Find where the given text appears and provide that cell's center as [x, y] coordinate. 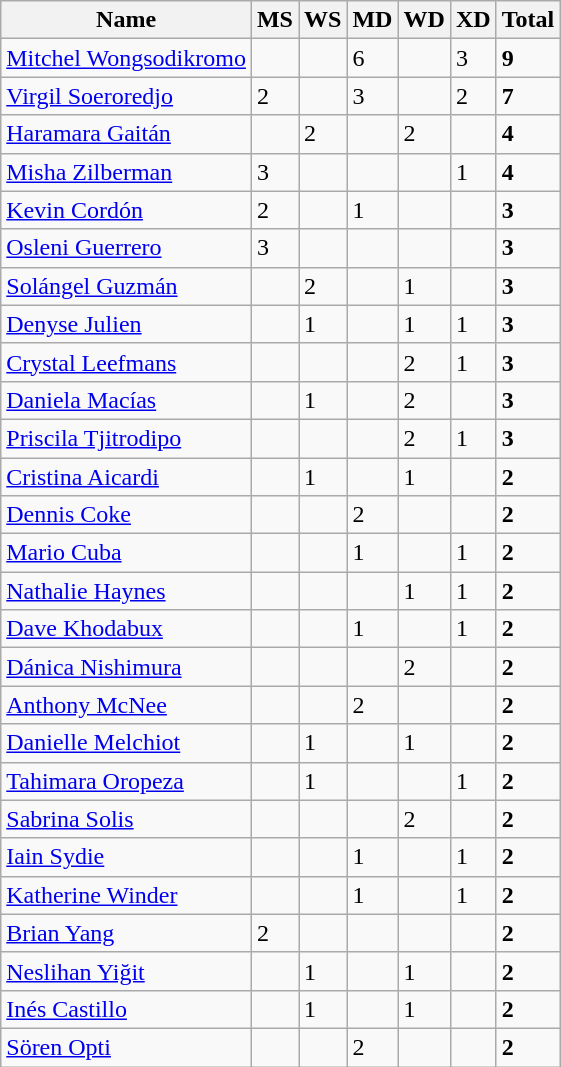
Mitchel Wongsodikromo [126, 58]
Neslihan Yiğit [126, 971]
Virgil Soeroredjo [126, 96]
XD [473, 20]
Cristina Aicardi [126, 477]
Total [528, 20]
Dave Khodabux [126, 629]
Brian Yang [126, 933]
Dennis Coke [126, 515]
7 [528, 96]
Priscila Tjitrodipo [126, 438]
Kevin Cordón [126, 210]
Haramara Gaitán [126, 134]
Osleni Guerrero [126, 248]
Solángel Guzmán [126, 286]
Misha Zilberman [126, 172]
Mario Cuba [126, 553]
Denyse Julien [126, 324]
WS [322, 20]
Katherine Winder [126, 895]
Sabrina Solis [126, 819]
Sören Opti [126, 1047]
Iain Sydie [126, 857]
Anthony McNee [126, 705]
Nathalie Haynes [126, 591]
WD [424, 20]
MS [274, 20]
Daniela Macías [126, 400]
Danielle Melchiot [126, 743]
Tahimara Oropeza [126, 781]
9 [528, 58]
MD [372, 20]
Inés Castillo [126, 1009]
6 [372, 58]
Dánica Nishimura [126, 667]
Crystal Leefmans [126, 362]
Name [126, 20]
